Pinpoint the cell where the given text exists, returning its [X, Y] midpoint coordinate. 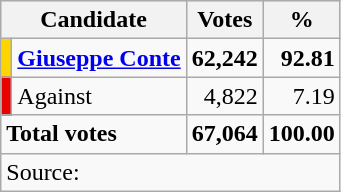
Giuseppe Conte [99, 58]
7.19 [302, 96]
Against [99, 96]
67,064 [224, 134]
Candidate [94, 20]
100.00 [302, 134]
62,242 [224, 58]
92.81 [302, 58]
4,822 [224, 96]
Total votes [94, 134]
% [302, 20]
Source: [171, 172]
Votes [224, 20]
